For the text-containing cell, return its midpoint in (X, Y) coordinate format. 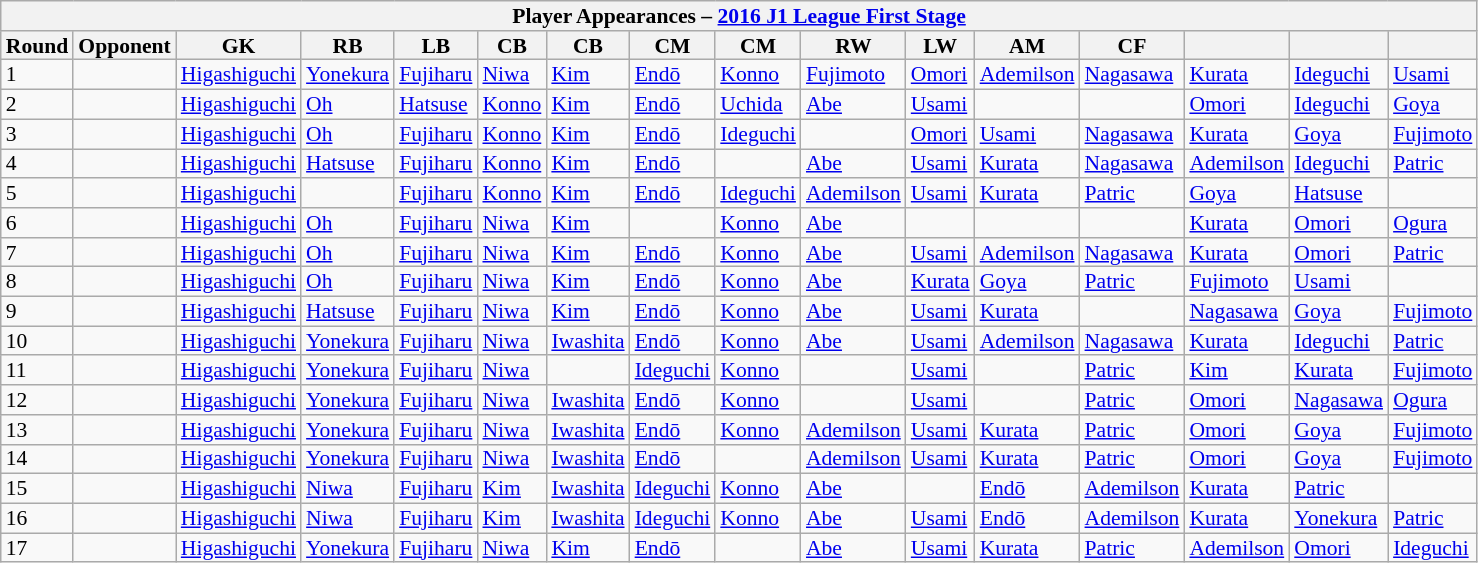
13 (38, 430)
15 (38, 489)
Opponent (124, 46)
17 (38, 548)
RB (348, 46)
10 (38, 341)
Player Appearances – 2016 J1 League First Stage (740, 16)
8 (38, 282)
Round (38, 46)
RW (854, 46)
CF (1132, 46)
GK (238, 46)
4 (38, 164)
6 (38, 223)
Uchida (758, 105)
LW (940, 46)
9 (38, 312)
12 (38, 400)
11 (38, 371)
7 (38, 253)
5 (38, 193)
AM (1028, 46)
14 (38, 459)
1 (38, 75)
2 (38, 105)
16 (38, 519)
3 (38, 134)
LB (436, 46)
